Detect which cell encompasses the target text, then output its (X, Y) center coordinate. 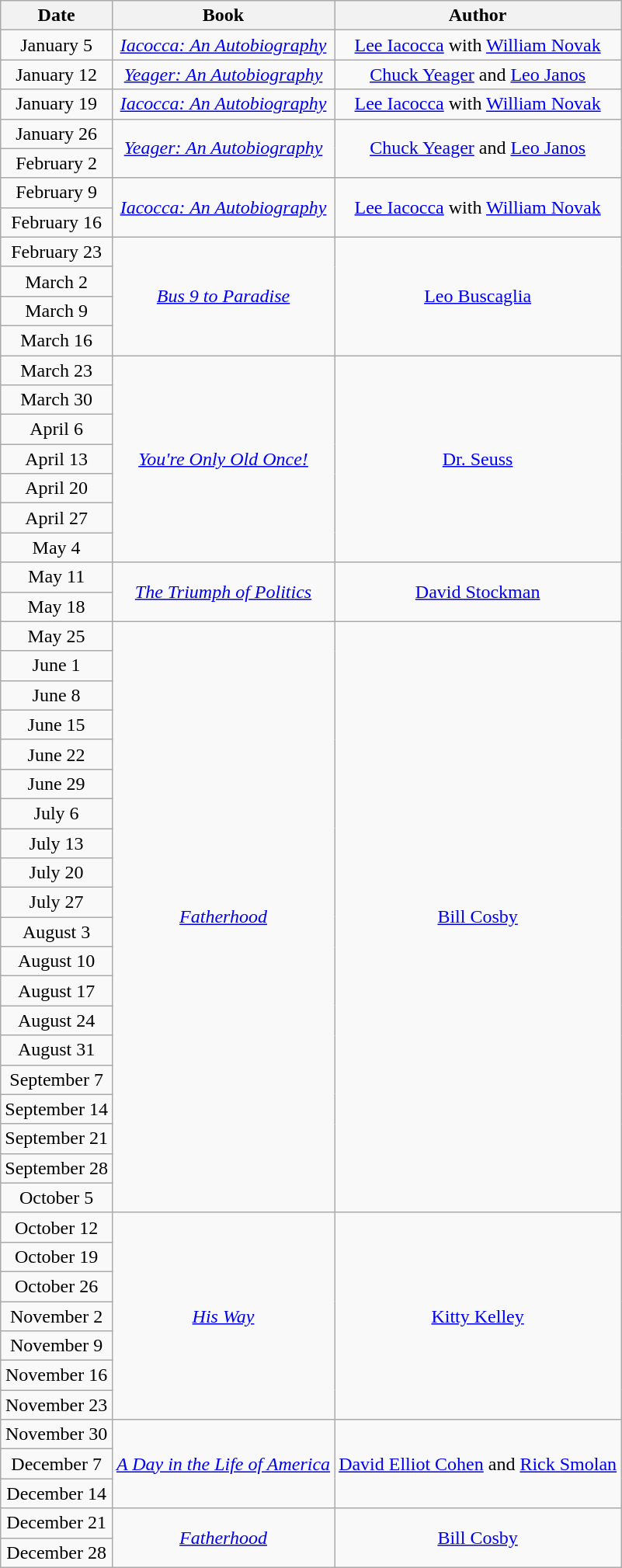
January 26 (57, 134)
June 1 (57, 666)
Author (478, 16)
David Elliot Cohen and Rick Smolan (478, 1464)
December 28 (57, 1552)
July 20 (57, 873)
February 23 (57, 252)
August 17 (57, 991)
June 22 (57, 754)
April 27 (57, 518)
August 3 (57, 932)
February 16 (57, 222)
August 31 (57, 1050)
July 13 (57, 843)
February 9 (57, 193)
November 16 (57, 1375)
August 24 (57, 1020)
November 23 (57, 1405)
February 2 (57, 163)
January 19 (57, 104)
October 26 (57, 1286)
His Way (223, 1316)
November 2 (57, 1316)
Kitty Kelley (478, 1316)
July 27 (57, 902)
September 28 (57, 1168)
June 29 (57, 784)
March 2 (57, 281)
David Stockman (478, 592)
May 25 (57, 636)
Book (223, 16)
March 23 (57, 370)
April 6 (57, 429)
July 6 (57, 813)
October 19 (57, 1257)
September 7 (57, 1080)
January 5 (57, 45)
Date (57, 16)
May 4 (57, 548)
September 14 (57, 1109)
December 14 (57, 1493)
November 30 (57, 1434)
May 11 (57, 577)
A Day in the Life of America (223, 1464)
April 20 (57, 488)
June 8 (57, 695)
August 10 (57, 961)
Leo Buscaglia (478, 296)
December 7 (57, 1464)
October 5 (57, 1198)
March 30 (57, 400)
January 12 (57, 75)
October 12 (57, 1227)
December 21 (57, 1523)
March 16 (57, 340)
Dr. Seuss (478, 459)
Bus 9 to Paradise (223, 296)
March 9 (57, 311)
November 9 (57, 1346)
May 18 (57, 607)
You're Only Old Once! (223, 459)
September 21 (57, 1139)
June 15 (57, 725)
The Triumph of Politics (223, 592)
April 13 (57, 459)
